Return [X, Y] of the center of cell containing provided text 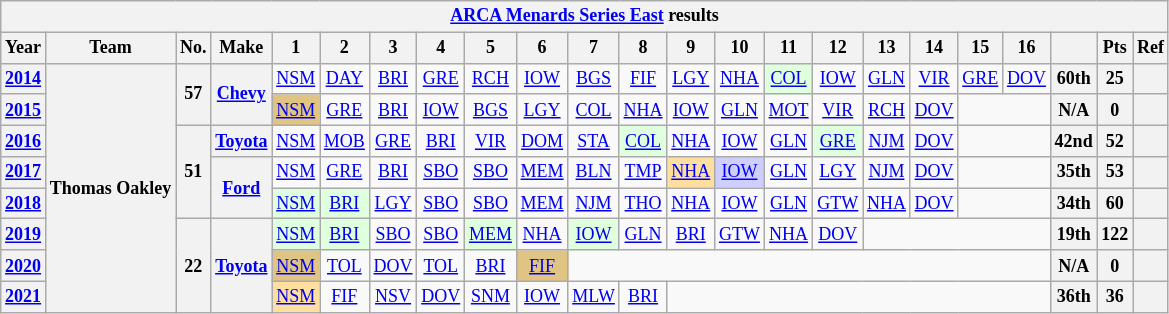
15 [980, 48]
6 [542, 48]
THO [643, 204]
2014 [24, 78]
60 [1115, 204]
Year [24, 48]
Chevy [242, 94]
19th [1074, 234]
Thomas Oakley [110, 188]
SNM [491, 296]
12 [838, 48]
MOT [788, 110]
16 [1027, 48]
NSV [393, 296]
34th [1074, 204]
42nd [1074, 140]
11 [788, 48]
8 [643, 48]
36th [1074, 296]
3 [393, 48]
2019 [24, 234]
Pts [1115, 48]
DOM [542, 140]
25 [1115, 78]
13 [887, 48]
52 [1115, 140]
Ford [242, 188]
5 [491, 48]
Make [242, 48]
ARCA Menards Series East results [585, 16]
DAY [345, 78]
9 [691, 48]
2 [345, 48]
2020 [24, 266]
STA [594, 140]
57 [194, 94]
2015 [24, 110]
14 [934, 48]
122 [1115, 234]
2016 [24, 140]
MLW [594, 296]
No. [194, 48]
Ref [1151, 48]
1 [296, 48]
4 [441, 48]
53 [1115, 172]
51 [194, 172]
7 [594, 48]
2021 [24, 296]
36 [1115, 296]
10 [740, 48]
2017 [24, 172]
2018 [24, 204]
60th [1074, 78]
35th [1074, 172]
22 [194, 266]
BLN [594, 172]
MOB [345, 140]
Team [110, 48]
TMP [643, 172]
